Detect which cell encompasses the target text, then output its (x, y) center coordinate. 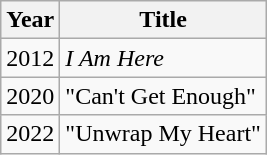
"Unwrap My Heart" (164, 134)
2012 (30, 58)
"Can't Get Enough" (164, 96)
Year (30, 20)
Title (164, 20)
2022 (30, 134)
2020 (30, 96)
I Am Here (164, 58)
